Search for the cell housing the specified text and yield its (x, y) center coordinate. 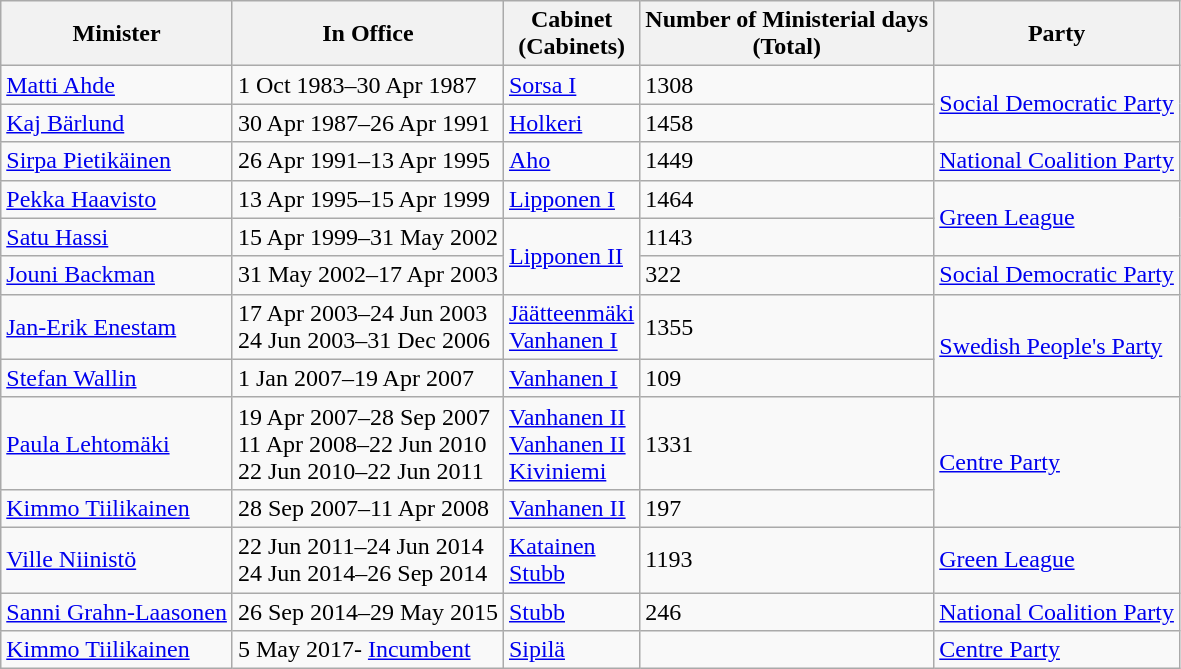
Party (1057, 34)
Kaj Bärlund (117, 123)
322 (787, 275)
Cabinet(Cabinets) (571, 34)
Aho (571, 161)
22 Jun 2011–24 Jun 201424 Jun 2014–26 Sep 2014 (368, 560)
246 (787, 611)
13 Apr 1995–15 Apr 1999 (368, 199)
15 Apr 1999–31 May 2002 (368, 237)
Stubb (571, 611)
109 (787, 378)
28 Sep 2007–11 Apr 2008 (368, 508)
26 Apr 1991–13 Apr 1995 (368, 161)
Sipilä (571, 650)
Ville Niinistö (117, 560)
197 (787, 508)
Jan-Erik Enestam (117, 326)
KatainenStubb (571, 560)
1 Oct 1983–30 Apr 1987 (368, 85)
1308 (787, 85)
1193 (787, 560)
Matti Ahde (117, 85)
Lipponen II (571, 256)
Sorsa I (571, 85)
19 Apr 2007–28 Sep 200711 Apr 2008–22 Jun 201022 Jun 2010–22 Jun 2011 (368, 443)
Vanhanen I (571, 378)
JäätteenmäkiVanhanen I (571, 326)
Paula Lehtomäki (117, 443)
17 Apr 2003–24 Jun 200324 Jun 2003–31 Dec 2006 (368, 326)
1449 (787, 161)
1355 (787, 326)
31 May 2002–17 Apr 2003 (368, 275)
Stefan Wallin (117, 378)
1331 (787, 443)
Sanni Grahn-Laasonen (117, 611)
Holkeri (571, 123)
1 Jan 2007–19 Apr 2007 (368, 378)
5 May 2017- Incumbent (368, 650)
Pekka Haavisto (117, 199)
Vanhanen IIVanhanen IIKiviniemi (571, 443)
1458 (787, 123)
Sirpa Pietikäinen (117, 161)
Jouni Backman (117, 275)
Lipponen I (571, 199)
Swedish People's Party (1057, 346)
Minister (117, 34)
Number of Ministerial days (Total) (787, 34)
Vanhanen II (571, 508)
26 Sep 2014–29 May 2015 (368, 611)
1143 (787, 237)
1464 (787, 199)
Satu Hassi (117, 237)
In Office (368, 34)
30 Apr 1987–26 Apr 1991 (368, 123)
